Pinpoint the cell where the given text exists, returning its (X, Y) midpoint coordinate. 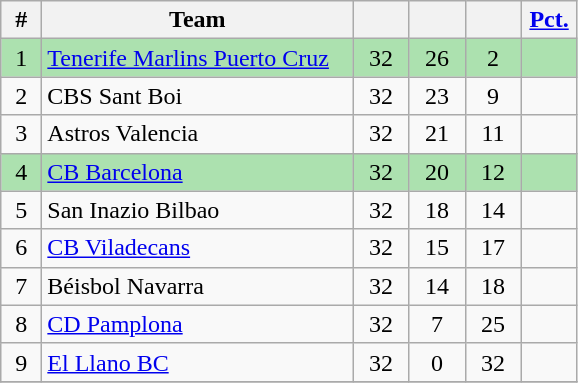
3 (22, 134)
El Llano BC (198, 362)
CB Barcelona (198, 172)
Tenerife Marlins Puerto Cruz (198, 58)
Pct. (549, 20)
17 (493, 248)
San Inazio Bilbao (198, 210)
26 (437, 58)
12 (493, 172)
Team (198, 20)
0 (437, 362)
4 (22, 172)
25 (493, 324)
Astros Valencia (198, 134)
5 (22, 210)
Béisbol Navarra (198, 286)
CD Pamplona (198, 324)
# (22, 20)
CB Viladecans (198, 248)
15 (437, 248)
1 (22, 58)
21 (437, 134)
20 (437, 172)
23 (437, 96)
11 (493, 134)
CBS Sant Boi (198, 96)
8 (22, 324)
6 (22, 248)
